Search for the cell housing the specified text and yield its (x, y) center coordinate. 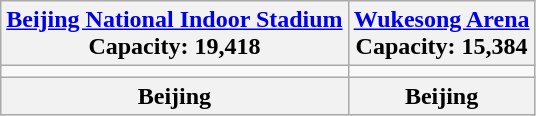
Wukesong ArenaCapacity: 15,384 (442, 34)
Beijing National Indoor StadiumCapacity: 19,418 (174, 34)
